Pinpoint the cell where the given text exists, returning its [X, Y] midpoint coordinate. 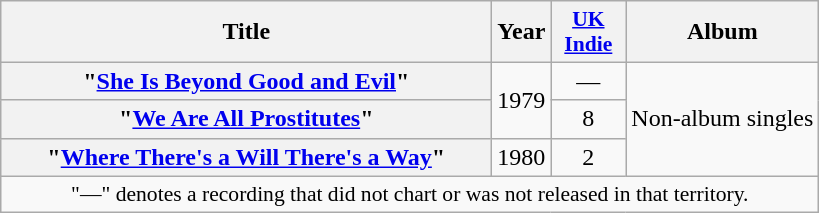
"She Is Beyond Good and Evil" [246, 81]
"Where There's a Will There's a Way" [246, 157]
Year [522, 32]
"We Are All Prostitutes" [246, 119]
2 [588, 157]
Non-album singles [722, 119]
8 [588, 119]
— [588, 81]
Title [246, 32]
Album [722, 32]
1980 [522, 157]
UK Indie [588, 32]
"—" denotes a recording that did not chart or was not released in that territory. [410, 194]
1979 [522, 100]
